Find where the given text appears and provide that cell's center as (x, y) coordinate. 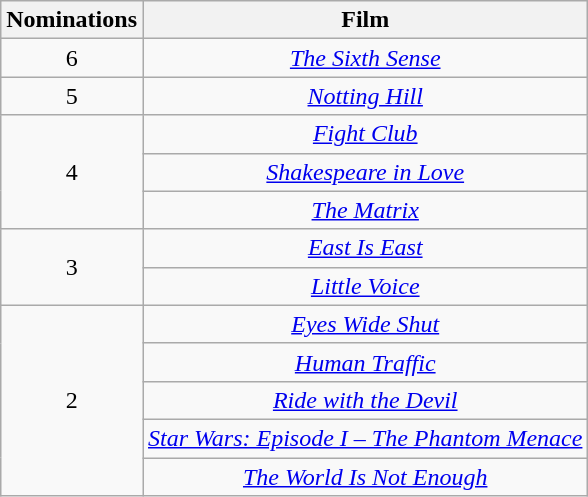
The Sixth Sense (364, 58)
Nominations (72, 20)
Film (364, 20)
Star Wars: Episode I – The Phantom Menace (364, 438)
Little Voice (364, 286)
4 (72, 172)
Notting Hill (364, 96)
5 (72, 96)
2 (72, 400)
6 (72, 58)
The Matrix (364, 210)
3 (72, 267)
Ride with the Devil (364, 400)
Shakespeare in Love (364, 172)
Human Traffic (364, 362)
East Is East (364, 248)
The World Is Not Enough (364, 477)
Fight Club (364, 134)
Eyes Wide Shut (364, 324)
